Extract the [x, y] coordinate from the center of the cell holding the provided text.  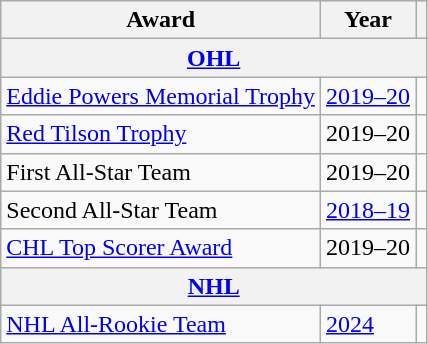
Eddie Powers Memorial Trophy [161, 96]
CHL Top Scorer Award [161, 248]
OHL [214, 58]
NHL All-Rookie Team [161, 324]
2018–19 [368, 210]
NHL [214, 286]
Red Tilson Trophy [161, 134]
Second All-Star Team [161, 210]
First All-Star Team [161, 172]
Year [368, 20]
2024 [368, 324]
Award [161, 20]
